From the cell containing the given text, extract its center point as (x, y) coordinate. 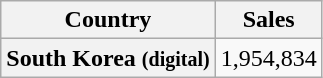
Sales (268, 20)
South Korea (digital) (108, 58)
1,954,834 (268, 58)
Country (108, 20)
